Search for the cell housing the specified text and yield its (X, Y) center coordinate. 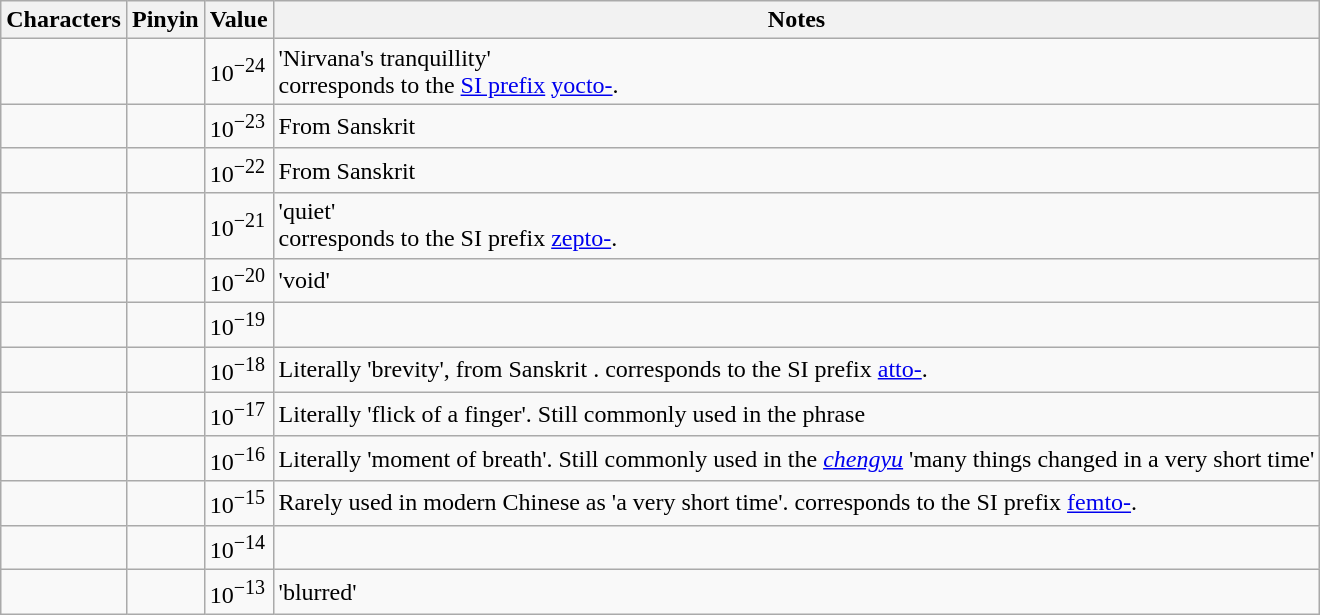
10−13 (238, 592)
10−23 (238, 126)
'blurred' (796, 592)
10−17 (238, 414)
10−15 (238, 504)
10−19 (238, 326)
Literally 'brevity', from Sanskrit . corresponds to the SI prefix atto-. (796, 370)
10−21 (238, 226)
Notes (796, 20)
'Nirvana's tranquillity' corresponds to the SI prefix yocto-. (796, 72)
Value (238, 20)
10−22 (238, 170)
10−20 (238, 280)
10−16 (238, 458)
Characters (64, 20)
Rarely used in modern Chinese as 'a very short time'. corresponds to the SI prefix femto-. (796, 504)
10−18 (238, 370)
Pinyin (165, 20)
'quiet' corresponds to the SI prefix zepto-. (796, 226)
10−24 (238, 72)
10−14 (238, 548)
Literally 'moment of breath'. Still commonly used in the chengyu 'many things changed in a very short time' (796, 458)
'void' (796, 280)
Literally 'flick of a finger'. Still commonly used in the phrase (796, 414)
